Pinpoint the cell where the given text exists, returning its (x, y) midpoint coordinate. 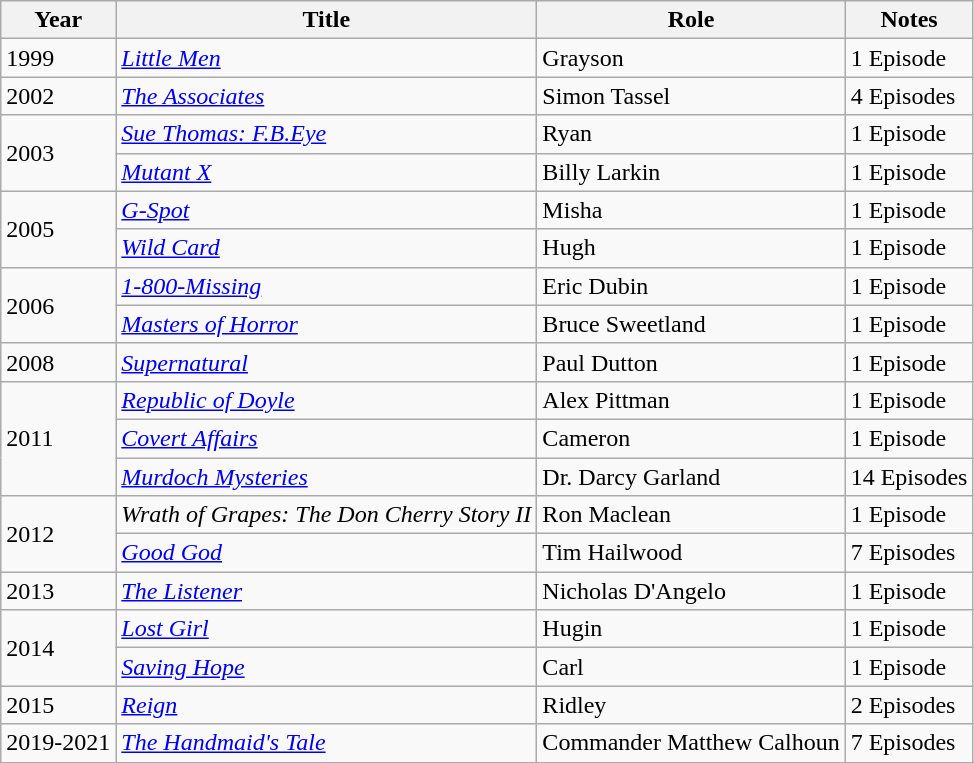
Sue Thomas: F.B.Eye (326, 134)
Notes (909, 20)
The Handmaid's Tale (326, 743)
Masters of Horror (326, 324)
Billy Larkin (691, 172)
2008 (58, 362)
2005 (58, 229)
Eric Dubin (691, 286)
4 Episodes (909, 96)
Misha (691, 210)
2011 (58, 438)
The Listener (326, 591)
The Associates (326, 96)
Ridley (691, 705)
Murdoch Mysteries (326, 477)
Title (326, 20)
Commander Matthew Calhoun (691, 743)
Reign (326, 705)
14 Episodes (909, 477)
Year (58, 20)
Saving Hope (326, 667)
2019-2021 (58, 743)
Nicholas D'Angelo (691, 591)
Hugh (691, 248)
Cameron (691, 438)
Hugin (691, 629)
Covert Affairs (326, 438)
Little Men (326, 58)
2013 (58, 591)
Carl (691, 667)
Grayson (691, 58)
Wild Card (326, 248)
2002 (58, 96)
2015 (58, 705)
2006 (58, 305)
Bruce Sweetland (691, 324)
Paul Dutton (691, 362)
Supernatural (326, 362)
Wrath of Grapes: The Don Cherry Story II (326, 515)
Mutant X (326, 172)
Good God (326, 553)
Simon Tassel (691, 96)
Tim Hailwood (691, 553)
2014 (58, 648)
Alex Pittman (691, 400)
2 Episodes (909, 705)
Role (691, 20)
Dr. Darcy Garland (691, 477)
2003 (58, 153)
Republic of Doyle (326, 400)
G-Spot (326, 210)
1-800-Missing (326, 286)
2012 (58, 534)
Lost Girl (326, 629)
Ron Maclean (691, 515)
1999 (58, 58)
Ryan (691, 134)
